Extract the (x, y) coordinate from the center of the cell holding the provided text.  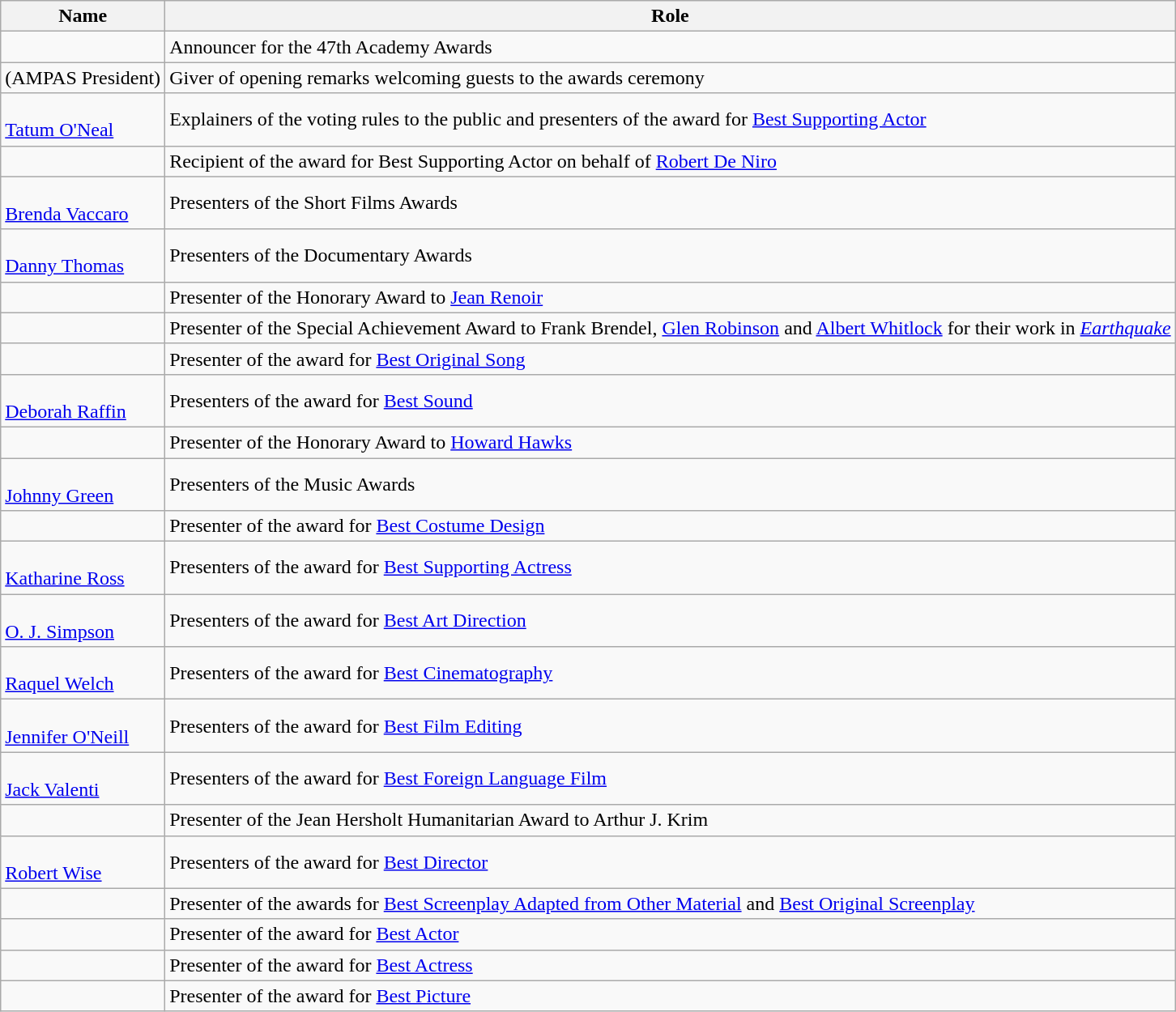
Presenter of the award for Best Picture (671, 996)
Presenter of the Special Achievement Award to Frank Brendel, Glen Robinson and Albert Whitlock for their work in Earthquake (671, 328)
Presenter of the award for Best Actress (671, 965)
Presenters of the award for Best Art Direction (671, 620)
Presenters of the Music Awards (671, 484)
Name (83, 16)
(AMPAS President) (83, 78)
Presenter of the Honorary Award to Jean Renoir (671, 297)
O. J. Simpson (83, 620)
Presenter of the award for Best Costume Design (671, 526)
Johnny Green (83, 484)
Tatum O'Neal (83, 120)
Presenters of the award for Best Director (671, 861)
Presenters of the Short Films Awards (671, 202)
Presenters of the award for Best Cinematography (671, 674)
Raquel Welch (83, 674)
Katharine Ross (83, 568)
Robert Wise (83, 861)
Giver of opening remarks welcoming guests to the awards ceremony (671, 78)
Explainers of the voting rules to the public and presenters of the award for Best Supporting Actor (671, 120)
Presenters of the award for Best Supporting Actress (671, 568)
Deborah Raffin (83, 400)
Brenda Vaccaro (83, 202)
Presenter of the Honorary Award to Howard Hawks (671, 442)
Jack Valenti (83, 779)
Presenter of the award for Best Actor (671, 934)
Presenters of the award for Best Film Editing (671, 725)
Recipient of the award for Best Supporting Actor on behalf of Robert De Niro (671, 161)
Role (671, 16)
Presenters of the award for Best Foreign Language Film (671, 779)
Presenter of the award for Best Original Song (671, 359)
Jennifer O'Neill (83, 725)
Announcer for the 47th Academy Awards (671, 47)
Danny Thomas (83, 256)
Presenters of the Documentary Awards (671, 256)
Presenter of the Jean Hersholt Humanitarian Award to Arthur J. Krim (671, 820)
Presenters of the award for Best Sound (671, 400)
Presenter of the awards for Best Screenplay Adapted from Other Material and Best Original Screenplay (671, 904)
